Scan for the cell matching the given text and deliver its (x, y) coordinate at center. 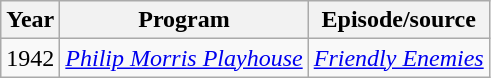
Episode/source (398, 20)
Program (184, 20)
Philip Morris Playhouse (184, 58)
Friendly Enemies (398, 58)
1942 (30, 58)
Year (30, 20)
